Scan for the cell matching the given text and deliver its [X, Y] coordinate at center. 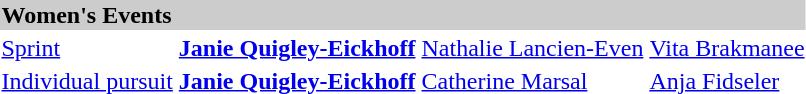
Sprint [87, 48]
Janie Quigley-Eickhoff [297, 48]
Vita Brakmanee [727, 48]
Nathalie Lancien-Even [532, 48]
Women's Events [403, 15]
